For the text-containing cell, return its midpoint in (X, Y) coordinate format. 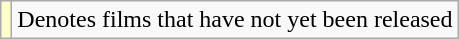
Denotes films that have not yet been released (235, 20)
